Identify which cell holds the provided text, then report its (x, y) central coordinate. 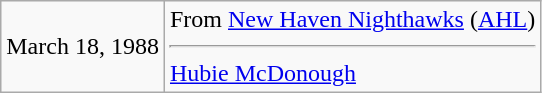
March 18, 1988 (83, 47)
From New Haven Nighthawks (AHL)Hubie McDonough (352, 47)
